Return [X, Y] of the center of cell containing provided text 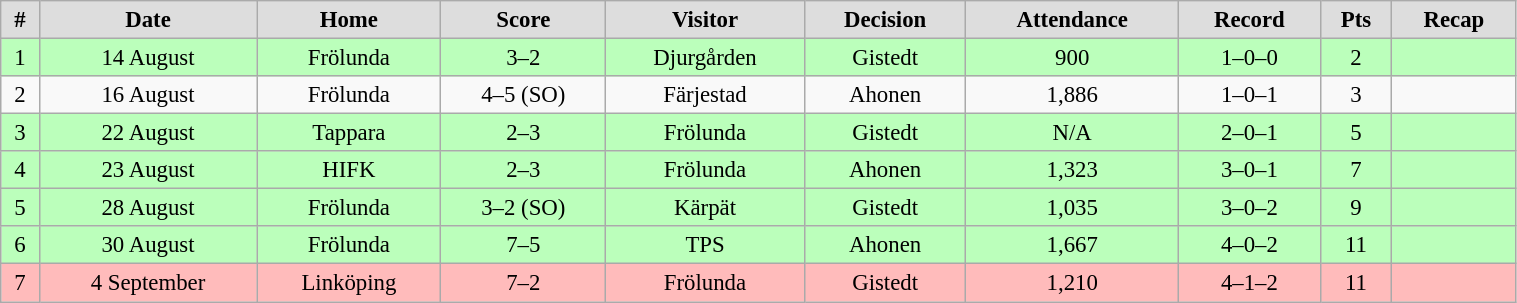
1,035 [1072, 208]
7–2 [524, 283]
1,323 [1072, 170]
1,886 [1072, 95]
Decision [885, 20]
4 September [148, 283]
Pts [1356, 20]
TPS [705, 245]
14 August [148, 58]
4 [20, 170]
28 August [148, 208]
Kärpät [705, 208]
# [20, 20]
Färjestad [705, 95]
1 [20, 58]
22 August [148, 133]
4–0–2 [1249, 245]
Recap [1454, 20]
1,210 [1072, 283]
23 August [148, 170]
3–0–1 [1249, 170]
N/A [1072, 133]
1,667 [1072, 245]
6 [20, 245]
7–5 [524, 245]
3–2 (SO) [524, 208]
Linköping [349, 283]
9 [1356, 208]
Visitor [705, 20]
Record [1249, 20]
3–0–2 [1249, 208]
Attendance [1072, 20]
1–0–0 [1249, 58]
4–5 (SO) [524, 95]
Date [148, 20]
3–2 [524, 58]
Score [524, 20]
Tappara [349, 133]
900 [1072, 58]
HIFK [349, 170]
4–1–2 [1249, 283]
Home [349, 20]
2–0–1 [1249, 133]
Djurgården [705, 58]
30 August [148, 245]
16 August [148, 95]
1–0–1 [1249, 95]
